Identify which cell holds the provided text, then report its (x, y) central coordinate. 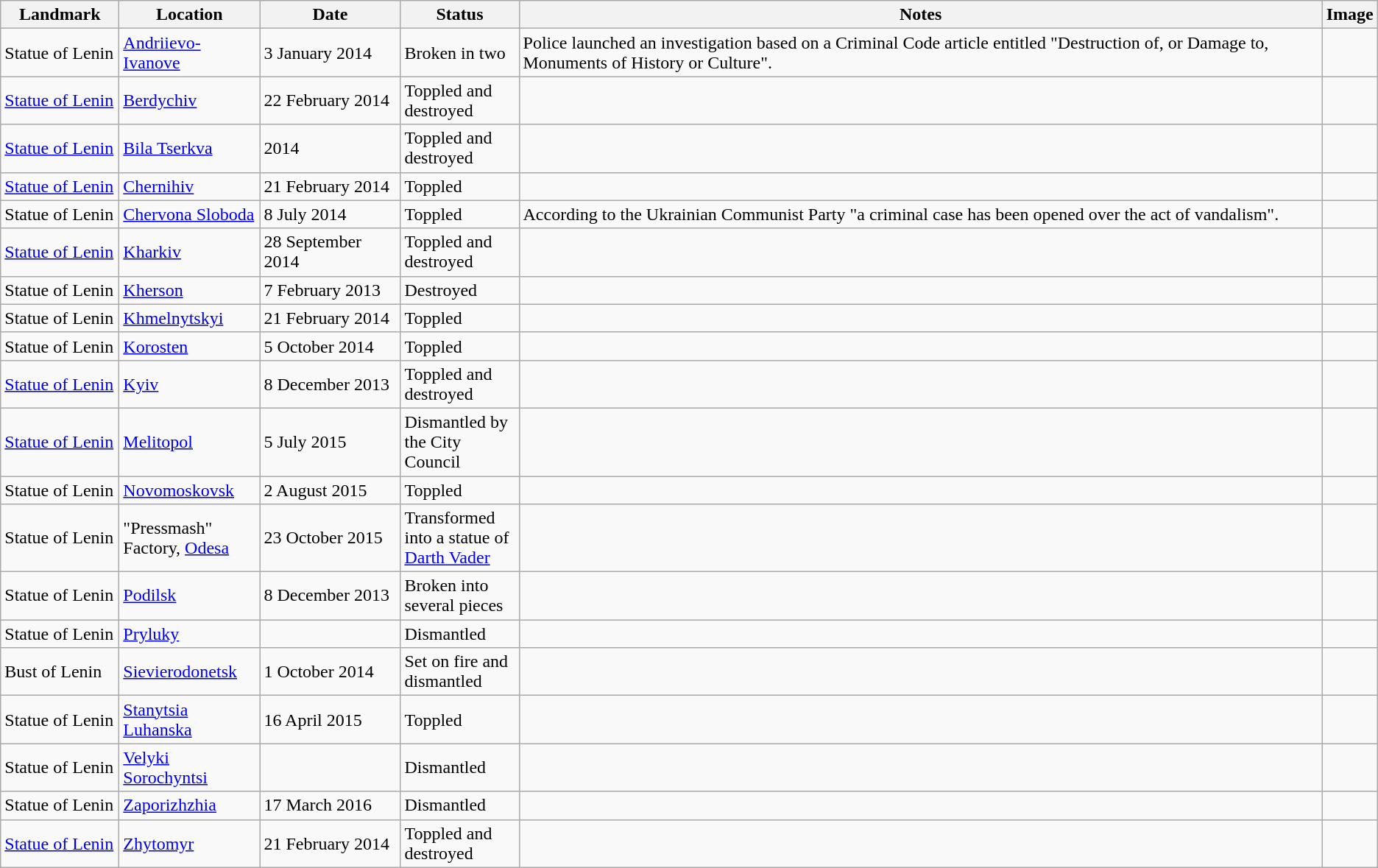
5 July 2015 (330, 442)
Transformed into a statue of Darth Vader (459, 538)
Kharkiv (190, 252)
Set on fire and dismantled (459, 671)
Novomoskovsk (190, 490)
7 February 2013 (330, 290)
3 January 2014 (330, 53)
Location (190, 15)
Kherson (190, 290)
Andriievo-Ivanove (190, 53)
Pryluky (190, 634)
5 October 2014 (330, 346)
Broken into several pieces (459, 596)
Destroyed (459, 290)
22 February 2014 (330, 100)
Chernihiv (190, 186)
17 March 2016 (330, 805)
"Pressmash" Factory, Odesa (190, 538)
2014 (330, 149)
Bust of Lenin (60, 671)
Kyiv (190, 384)
Berdychiv (190, 100)
Melitopol (190, 442)
1 October 2014 (330, 671)
Police launched an investigation based on a Criminal Code article entitled "Destruction of, or Damage to, Monuments of History or Culture". (920, 53)
Korosten (190, 346)
Chervona Sloboda (190, 214)
Landmark (60, 15)
Stanytsia Luhanska (190, 720)
According to the Ukrainian Communist Party "a criminal case has been opened over the act of vandalism". (920, 214)
Image (1350, 15)
Notes (920, 15)
Podilsk (190, 596)
Zhytomyr (190, 844)
Status (459, 15)
Dismantled by the City Council (459, 442)
Bila Tserkva (190, 149)
Velyki Sorochyntsi (190, 767)
Zaporizhzhia (190, 805)
28 September 2014 (330, 252)
Broken in two (459, 53)
Date (330, 15)
Khmelnytskyi (190, 318)
Sievierodonetsk (190, 671)
23 October 2015 (330, 538)
2 August 2015 (330, 490)
8 July 2014 (330, 214)
16 April 2015 (330, 720)
